Detect which cell encompasses the target text, then output its (x, y) center coordinate. 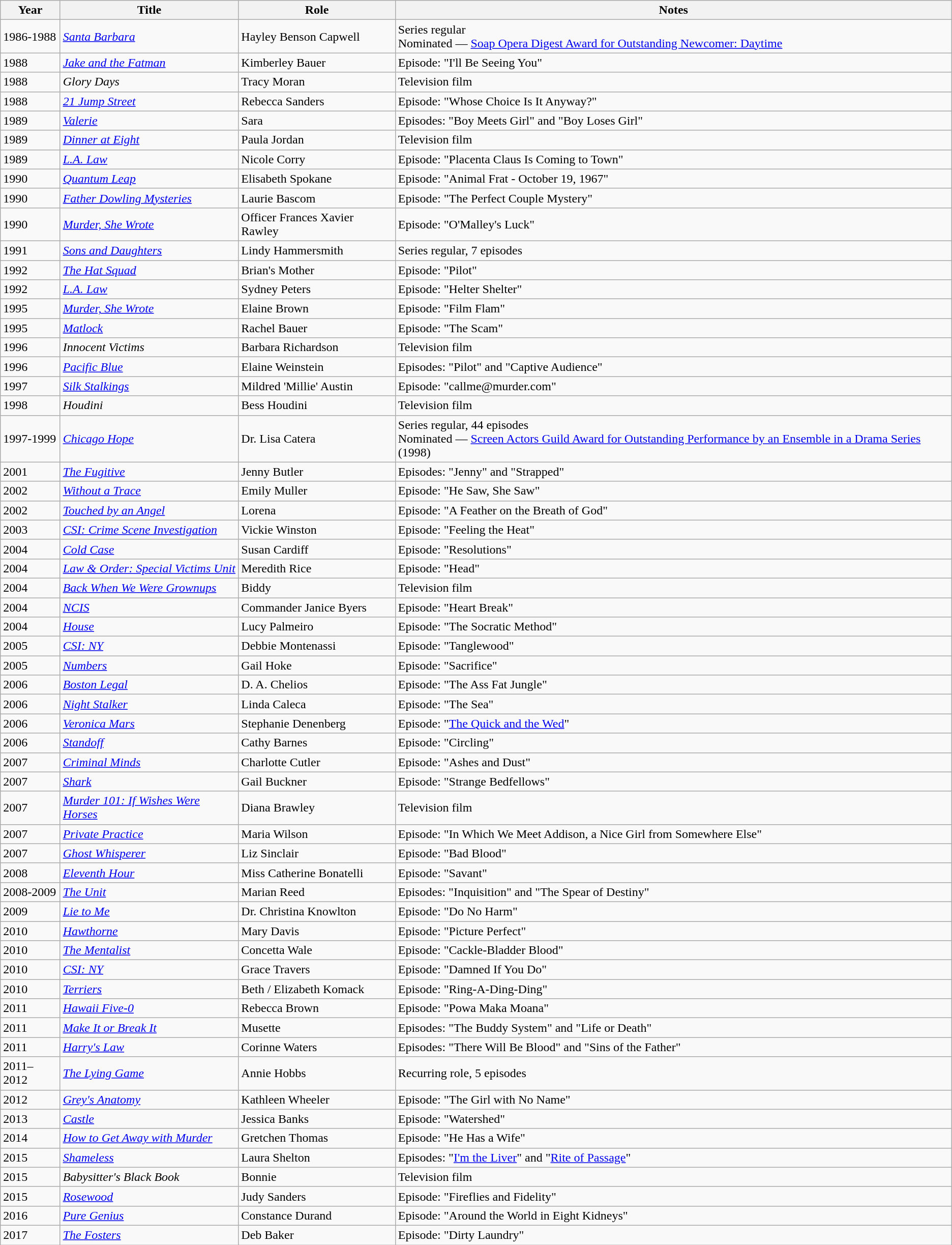
Eleventh Hour (150, 873)
Sons and Daughters (150, 250)
Rachel Bauer (317, 328)
Episode: "Sacrifice" (673, 665)
Episode: "The Scam" (673, 328)
Susan Cardiff (317, 549)
2008-2009 (31, 892)
Innocent Victims (150, 348)
Chicago Hope (150, 439)
Boston Legal (150, 685)
Episode: "Whose Choice Is It Anyway?" (673, 101)
Linda Caleca (317, 704)
Back When We Were Grownups (150, 588)
Barbara Richardson (317, 348)
Gail Hoke (317, 665)
Elisabeth Spokane (317, 179)
2014 (31, 1138)
Night Stalker (150, 704)
Babysitter's Black Book (150, 1177)
Episode: "Helter Shelter" (673, 289)
2003 (31, 530)
Episode: "Do No Harm" (673, 911)
D. A. Chelios (317, 685)
Ghost Whisperer (150, 853)
Murder 101: If Wishes Were Horses (150, 808)
Harry's Law (150, 1047)
Judy Sanders (317, 1196)
Gretchen Thomas (317, 1138)
The Hat Squad (150, 270)
Sydney Peters (317, 289)
Episode: "Ashes and Dust" (673, 762)
Glory Days (150, 82)
Episode: "Fireflies and Fidelity" (673, 1196)
Role (317, 10)
Episodes: "Boy Meets Girl" and "Boy Loses Girl" (673, 121)
Liz Sinclair (317, 853)
The Fosters (150, 1235)
Episode: "Bad Blood" (673, 853)
Episode: "callme@murder.com" (673, 386)
Maria Wilson (317, 834)
Make It or Break It (150, 1028)
Year (31, 10)
Laura Shelton (317, 1157)
Law & Order: Special Victims Unit (150, 568)
Episode: "The Quick and the Wed" (673, 723)
Debbie Montenassi (317, 646)
2017 (31, 1235)
Episode: "O'Malley's Luck" (673, 224)
Houdini (150, 406)
CSI: Crime Scene Investigation (150, 530)
Charlotte Cutler (317, 762)
Hawaii Five-0 (150, 1008)
2008 (31, 873)
Meredith Rice (317, 568)
Series regular, 7 episodes (673, 250)
Lucy Palmeiro (317, 627)
Pacific Blue (150, 367)
Episode: "Strange Bedfellows" (673, 781)
2009 (31, 911)
Notes (673, 10)
2012 (31, 1099)
Episode: "Tanglewood" (673, 646)
Hayley Benson Capwell (317, 37)
Episode: "Animal Frat - October 19, 1967" (673, 179)
Episode: "The Girl with No Name" (673, 1099)
Private Practice (150, 834)
2013 (31, 1119)
Deb Baker (317, 1235)
Gail Buckner (317, 781)
Hawthorne (150, 931)
Kimberley Bauer (317, 63)
Episode: "Watershed" (673, 1119)
Kathleen Wheeler (317, 1099)
Episodes: "There Will Be Blood" and "Sins of the Father" (673, 1047)
Episode: "Circling" (673, 743)
Episode: "Savant" (673, 873)
Jenny Butler (317, 472)
Lie to Me (150, 911)
Santa Barbara (150, 37)
Episode: "I'll Be Seeing You" (673, 63)
Bonnie (317, 1177)
Concetta Wale (317, 950)
Episodes: "Pilot" and "Captive Audience" (673, 367)
Musette (317, 1028)
Rebecca Brown (317, 1008)
Stephanie Denenberg (317, 723)
Lorena (317, 510)
Series regularNominated — Soap Opera Digest Award for Outstanding Newcomer: Daytime (673, 37)
Valerie (150, 121)
Mildred 'Millie' Austin (317, 386)
Touched by an Angel (150, 510)
Standoff (150, 743)
Mary Davis (317, 931)
Constance Durand (317, 1215)
The Lying Game (150, 1074)
Dr. Christina Knowlton (317, 911)
Brian's Mother (317, 270)
Castle (150, 1119)
Grace Travers (317, 970)
Elaine Brown (317, 309)
Episodes: "Inquisition" and "The Spear of Destiny" (673, 892)
Annie Hobbs (317, 1074)
Jake and the Fatman (150, 63)
Laurie Bascom (317, 198)
Episode: "Cackle-Bladder Blood" (673, 950)
Criminal Minds (150, 762)
Paula Jordan (317, 140)
Tracy Moran (317, 82)
Bess Houdini (317, 406)
Episode: "Powa Maka Moana" (673, 1008)
Episode: "Feeling the Heat" (673, 530)
Episode: "Head" (673, 568)
Episode: "Around the World in Eight Kidneys" (673, 1215)
Shameless (150, 1157)
Marian Reed (317, 892)
Lindy Hammersmith (317, 250)
Episodes: "The Buddy System" and "Life or Death" (673, 1028)
Recurring role, 5 episodes (673, 1074)
Cold Case (150, 549)
Officer Frances Xavier Rawley (317, 224)
Biddy (317, 588)
Episode: "In Which We Meet Addison, a Nice Girl from Somewhere Else" (673, 834)
Episode: "He Has a Wife" (673, 1138)
Diana Brawley (317, 808)
Episode: "He Saw, She Saw" (673, 491)
21 Jump Street (150, 101)
Numbers (150, 665)
Rebecca Sanders (317, 101)
The Unit (150, 892)
Rosewood (150, 1196)
Episode: "Ring-A-Ding-Ding" (673, 989)
Father Dowling Mysteries (150, 198)
Episode: "Dirty Laundry" (673, 1235)
Quantum Leap (150, 179)
Corinne Waters (317, 1047)
Commander Janice Byers (317, 607)
How to Get Away with Murder (150, 1138)
The Fugitive (150, 472)
Terriers (150, 989)
Shark (150, 781)
Episode: "Picture Perfect" (673, 931)
Episode: "A Feather on the Breath of God" (673, 510)
Episode: "The Sea" (673, 704)
Episode: "Film Flam" (673, 309)
Miss Catherine Bonatelli (317, 873)
Silk Stalkings (150, 386)
Episode: "Placenta Claus Is Coming to Town" (673, 159)
Episodes: "Jenny" and "Strapped" (673, 472)
Matlock (150, 328)
1998 (31, 406)
1997-1999 (31, 439)
Episode: "Pilot" (673, 270)
Jessica Banks (317, 1119)
Elaine Weinstein (317, 367)
1997 (31, 386)
Episode: "Resolutions" (673, 549)
Grey's Anatomy (150, 1099)
Title (150, 10)
Episode: "The Socratic Method" (673, 627)
The Mentalist (150, 950)
Episode: "Heart Break" (673, 607)
Dr. Lisa Catera (317, 439)
Cathy Barnes (317, 743)
Episodes: "I'm the Liver" and "Rite of Passage" (673, 1157)
Sara (317, 121)
Emily Muller (317, 491)
Veronica Mars (150, 723)
2011–2012 (31, 1074)
Series regular, 44 episodesNominated — Screen Actors Guild Award for Outstanding Performance by an Ensemble in a Drama Series (1998) (673, 439)
1986-1988 (31, 37)
House (150, 627)
NCIS (150, 607)
Without a Trace (150, 491)
Pure Genius (150, 1215)
Episode: "Damned If You Do" (673, 970)
Beth / Elizabeth Komack (317, 989)
Episode: "The Ass Fat Jungle" (673, 685)
2001 (31, 472)
1991 (31, 250)
Dinner at Eight (150, 140)
2016 (31, 1215)
Episode: "The Perfect Couple Mystery" (673, 198)
Vickie Winston (317, 530)
Nicole Corry (317, 159)
